Determine the (x, y) coordinate at the center of the cell enclosing the given text.  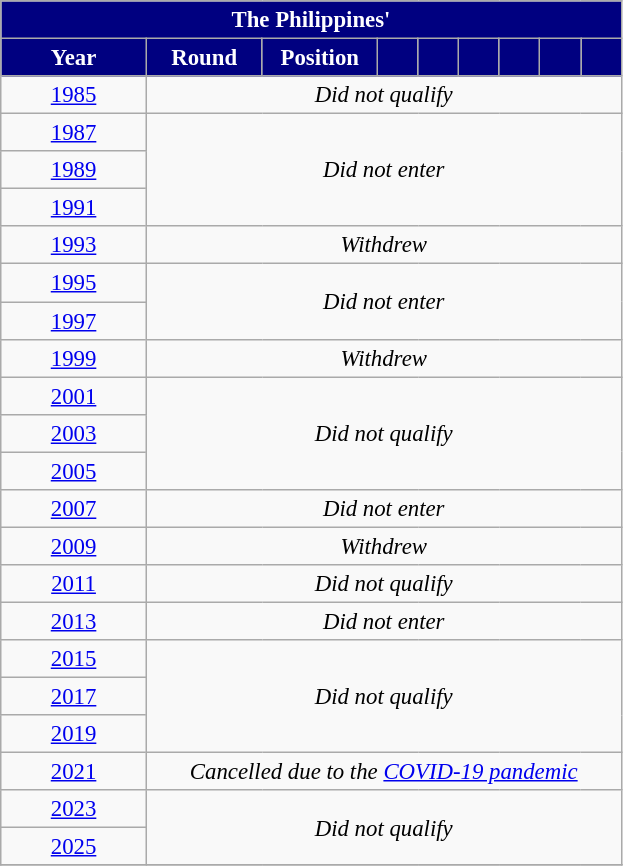
1987 (74, 133)
1997 (74, 321)
Cancelled due to the COVID-19 pandemic (384, 772)
2015 (74, 659)
1989 (74, 170)
1985 (74, 95)
1999 (74, 358)
1993 (74, 245)
Round (204, 58)
2009 (74, 546)
The Philippines' (311, 20)
Year (74, 58)
2001 (74, 396)
2023 (74, 809)
2013 (74, 621)
2005 (74, 471)
2003 (74, 433)
2017 (74, 697)
2007 (74, 509)
2011 (74, 584)
2025 (74, 847)
Position (320, 58)
2021 (74, 772)
2019 (74, 734)
1991 (74, 208)
1995 (74, 283)
